From the cell containing the given text, extract its center point as [X, Y] coordinate. 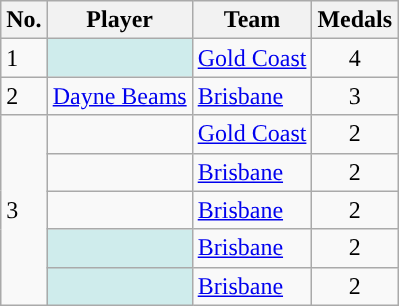
1 [24, 58]
No. [24, 20]
Player [120, 20]
Dayne Beams [120, 96]
Medals [355, 20]
Team [252, 20]
4 [355, 58]
